Locate the cell with the specified text and output its [x, y] center coordinate. 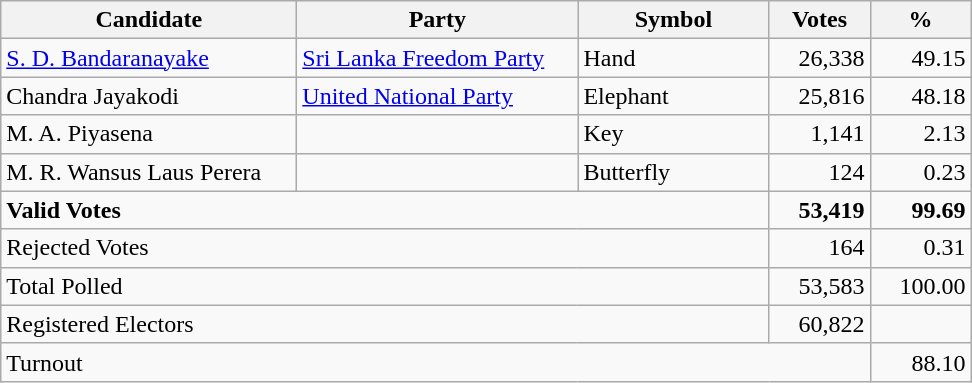
% [920, 20]
S. D. Bandaranayake [149, 58]
124 [820, 172]
53,583 [820, 286]
Turnout [436, 362]
M. A. Piyasena [149, 134]
100.00 [920, 286]
48.18 [920, 96]
United National Party [438, 96]
88.10 [920, 362]
Key [674, 134]
Total Polled [385, 286]
Sri Lanka Freedom Party [438, 58]
99.69 [920, 210]
Rejected Votes [385, 248]
M. R. Wansus Laus Perera [149, 172]
Symbol [674, 20]
0.31 [920, 248]
49.15 [920, 58]
Butterfly [674, 172]
26,338 [820, 58]
53,419 [820, 210]
60,822 [820, 324]
0.23 [920, 172]
Candidate [149, 20]
Party [438, 20]
Votes [820, 20]
Chandra Jayakodi [149, 96]
Hand [674, 58]
2.13 [920, 134]
Valid Votes [385, 210]
25,816 [820, 96]
1,141 [820, 134]
Registered Electors [385, 324]
Elephant [674, 96]
164 [820, 248]
